Extract the [X, Y] coordinate from the center of the cell holding the provided text.  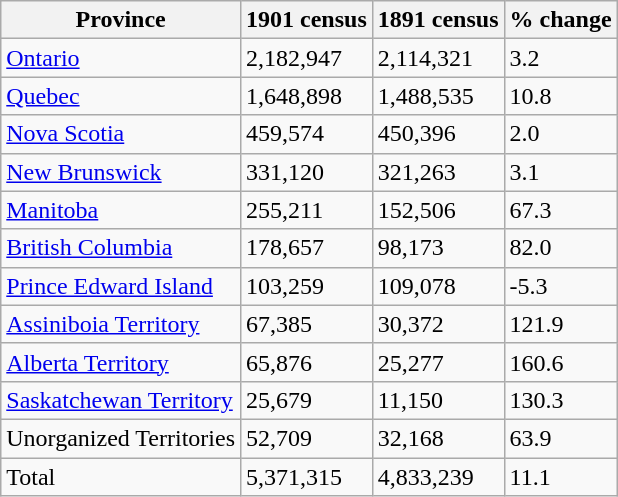
Saskatchewan Territory [121, 400]
67,385 [307, 324]
% change [560, 20]
32,168 [438, 438]
82.0 [560, 248]
331,120 [307, 172]
459,574 [307, 134]
1901 census [307, 20]
65,876 [307, 362]
11.1 [560, 477]
3.2 [560, 58]
63.9 [560, 438]
10.8 [560, 96]
121.9 [560, 324]
Prince Edward Island [121, 286]
25,277 [438, 362]
152,506 [438, 210]
Unorganized Territories [121, 438]
-5.3 [560, 286]
5,371,315 [307, 477]
25,679 [307, 400]
30,372 [438, 324]
52,709 [307, 438]
130.3 [560, 400]
New Brunswick [121, 172]
1,648,898 [307, 96]
Total [121, 477]
Province [121, 20]
Quebec [121, 96]
1891 census [438, 20]
British Columbia [121, 248]
3.1 [560, 172]
4,833,239 [438, 477]
Alberta Territory [121, 362]
Manitoba [121, 210]
2.0 [560, 134]
450,396 [438, 134]
67.3 [560, 210]
11,150 [438, 400]
255,211 [307, 210]
98,173 [438, 248]
178,657 [307, 248]
Ontario [121, 58]
Assiniboia Territory [121, 324]
109,078 [438, 286]
321,263 [438, 172]
1,488,535 [438, 96]
103,259 [307, 286]
2,182,947 [307, 58]
160.6 [560, 362]
2,114,321 [438, 58]
Nova Scotia [121, 134]
